From the cell containing the given text, extract its center point as (x, y) coordinate. 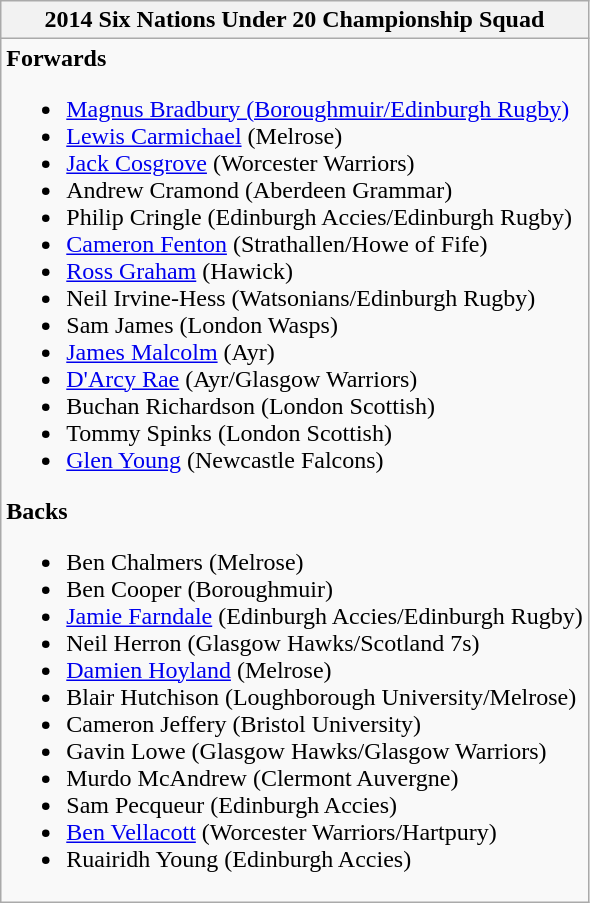
2014 Six Nations Under 20 Championship Squad (294, 20)
